Return [x, y] of the center of cell containing provided text 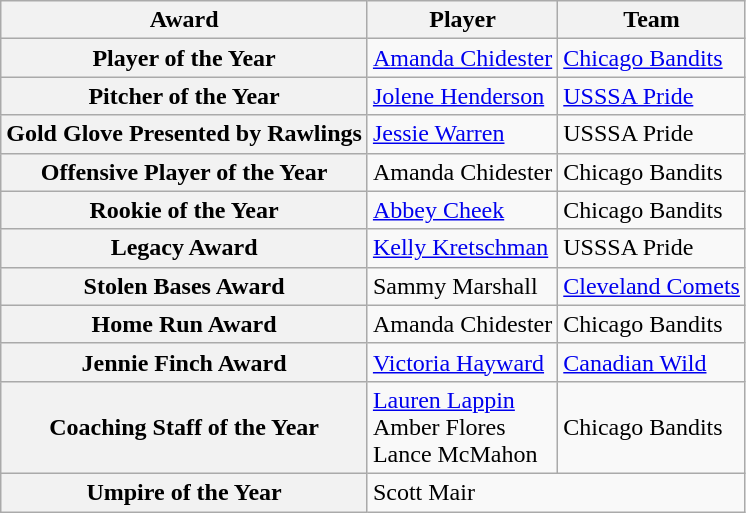
Sammy Marshall [462, 286]
Scott Mair [556, 492]
Pitcher of the Year [184, 96]
Abbey Cheek [462, 210]
Player of the Year [184, 58]
Player [462, 20]
Kelly Kretschman [462, 248]
Jennie Finch Award [184, 362]
Lauren LappinAmber FloresLance McMahon [462, 427]
Umpire of the Year [184, 492]
Coaching Staff of the Year [184, 427]
Team [652, 20]
Rookie of the Year [184, 210]
Offensive Player of the Year [184, 172]
Canadian Wild [652, 362]
Jessie Warren [462, 134]
Stolen Bases Award [184, 286]
Award [184, 20]
Gold Glove Presented by Rawlings [184, 134]
Cleveland Comets [652, 286]
Victoria Hayward [462, 362]
Jolene Henderson [462, 96]
Home Run Award [184, 324]
Legacy Award [184, 248]
